Detect which cell encompasses the target text, then output its (x, y) center coordinate. 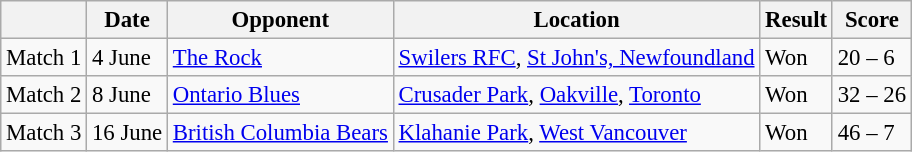
Match 2 (44, 95)
46 – 7 (872, 133)
32 – 26 (872, 95)
Result (796, 20)
Opponent (280, 20)
Klahanie Park, West Vancouver (576, 133)
Match 1 (44, 58)
Ontario Blues (280, 95)
20 – 6 (872, 58)
Date (128, 20)
Location (576, 20)
Match 3 (44, 133)
The Rock (280, 58)
British Columbia Bears (280, 133)
16 June (128, 133)
4 June (128, 58)
Score (872, 20)
Swilers RFC, St John's, Newfoundland (576, 58)
8 June (128, 95)
Crusader Park, Oakville, Toronto (576, 95)
